Output the [x, y] coordinate of the center of the cell containing the given text.  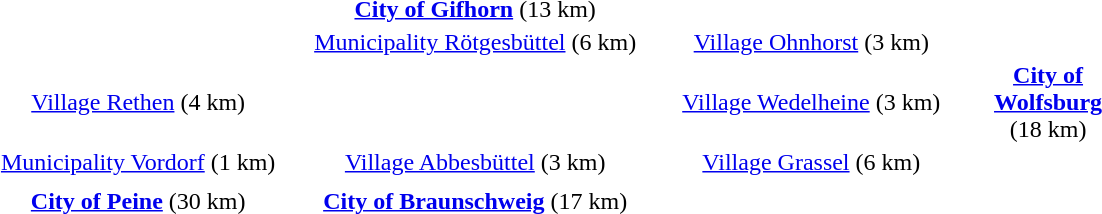
Village Grassel (6 km) [812, 162]
Village Wedelheine (3 km) [812, 102]
Municipality Rötgesbüttel (6 km) [475, 42]
Village Ohnhorst (3 km) [812, 42]
Village Abbesbüttel (3 km) [475, 162]
